Provide the (x, y) coordinate of the cell's center where the given text is located.  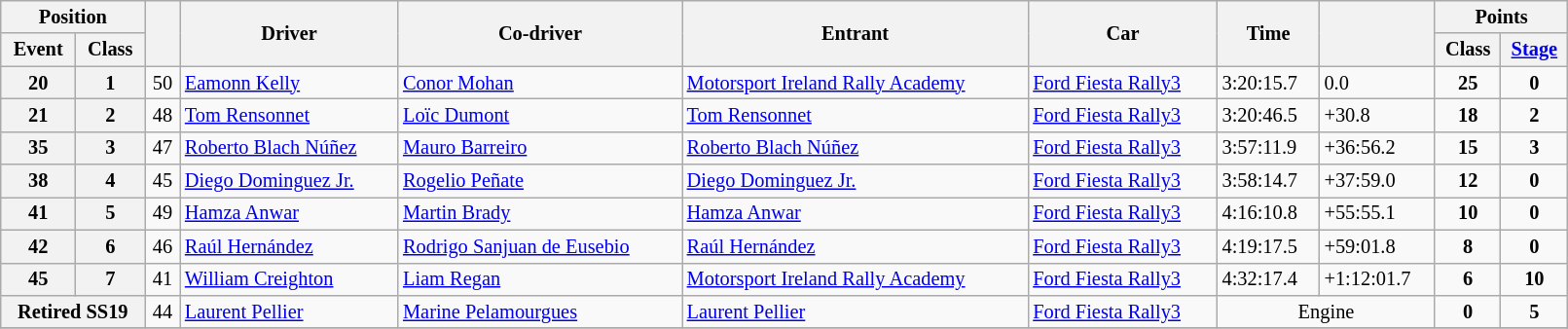
3:20:46.5 (1269, 115)
Marine Pelamourgues (540, 311)
Retired SS19 (73, 311)
35 (39, 148)
Rodrigo Sanjuan de Eusebio (540, 246)
12 (1468, 181)
Liam Regan (540, 279)
46 (163, 246)
Engine (1327, 311)
44 (163, 311)
Time (1269, 33)
4 (111, 181)
1 (111, 83)
48 (163, 115)
Loïc Dumont (540, 115)
Martin Brady (540, 213)
4:19:17.5 (1269, 246)
3:57:11.9 (1269, 148)
Car (1122, 33)
Stage (1534, 50)
0.0 (1378, 83)
49 (163, 213)
Position (73, 17)
+36:56.2 (1378, 148)
21 (39, 115)
+59:01.8 (1378, 246)
+55:55.1 (1378, 213)
3:20:15.7 (1269, 83)
Entrant (856, 33)
47 (163, 148)
50 (163, 83)
+30.8 (1378, 115)
15 (1468, 148)
Co-driver (540, 33)
Points (1501, 17)
Conor Mohan (540, 83)
Driver (289, 33)
4:32:17.4 (1269, 279)
+1:12:01.7 (1378, 279)
3:58:14.7 (1269, 181)
+37:59.0 (1378, 181)
William Creighton (289, 279)
42 (39, 246)
25 (1468, 83)
Rogelio Peñate (540, 181)
20 (39, 83)
Event (39, 50)
38 (39, 181)
Mauro Barreiro (540, 148)
18 (1468, 115)
4:16:10.8 (1269, 213)
7 (111, 279)
Eamonn Kelly (289, 83)
8 (1468, 246)
